Return [X, Y] of the center of cell containing provided text 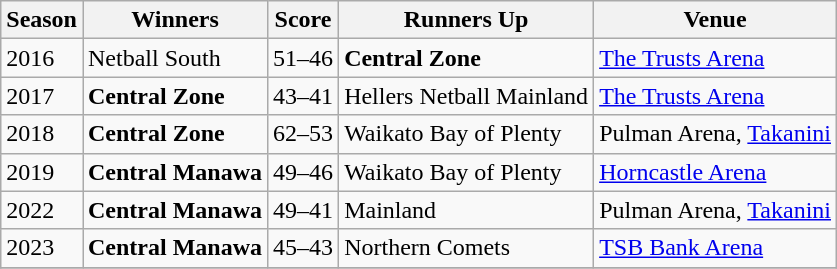
Mainland [466, 210]
45–43 [304, 248]
2019 [42, 172]
Season [42, 20]
Winners [174, 20]
43–41 [304, 96]
Northern Comets [466, 248]
2022 [42, 210]
49–46 [304, 172]
Score [304, 20]
2016 [42, 58]
Horncastle Arena [716, 172]
2017 [42, 96]
2018 [42, 134]
62–53 [304, 134]
Runners Up [466, 20]
Netball South [174, 58]
2023 [42, 248]
TSB Bank Arena [716, 248]
49–41 [304, 210]
Venue [716, 20]
Hellers Netball Mainland [466, 96]
51–46 [304, 58]
